Identify which cell holds the provided text, then report its [x, y] central coordinate. 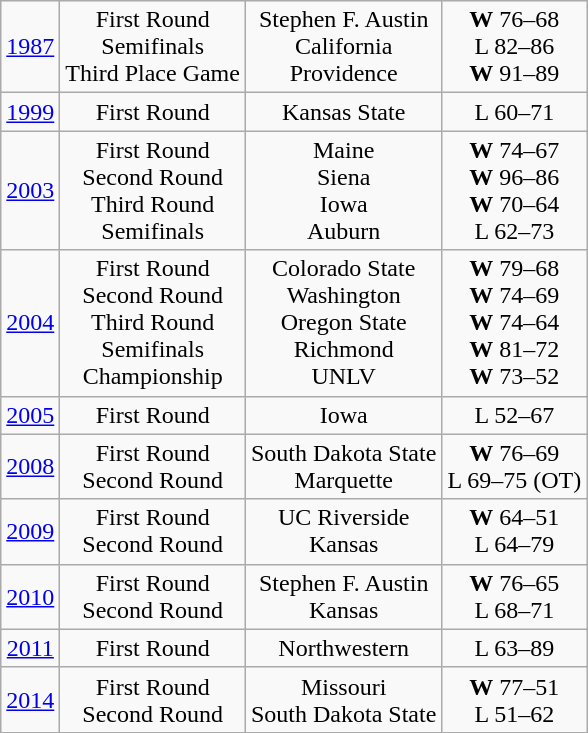
MaineSienaIowaAuburn [343, 190]
Stephen F. Austin Kansas [343, 596]
2008 [30, 466]
W 76–69L 69–75 (OT) [514, 466]
W 74–67 W 96–86W 70–64L 62–73 [514, 190]
2005 [30, 415]
1999 [30, 112]
W 77–51L 51–62 [514, 700]
2004 [30, 323]
Iowa [343, 415]
2009 [30, 532]
First RoundSecond RoundThird RoundSemifinalsChampionship [153, 323]
2003 [30, 190]
UC Riverside Kansas [343, 532]
First RoundSecond RoundThird RoundSemifinals [153, 190]
1987 [30, 47]
South Dakota State Marquette [343, 466]
Missouri South Dakota State [343, 700]
L 63–89 [514, 648]
Colorado State Washington Oregon State Richmond UNLV [343, 323]
Stephen F. Austin California Providence [343, 47]
2010 [30, 596]
W 76–68L 82–86W 91–89 [514, 47]
W 76–65L 68–71 [514, 596]
Northwestern [343, 648]
Kansas State [343, 112]
First RoundSemifinalsThird Place Game [153, 47]
W 64–51L 64–79 [514, 532]
2011 [30, 648]
L 60–71 [514, 112]
2014 [30, 700]
L 52–67 [514, 415]
W 79–68W 74–69W 74–64W 81–72W 73–52 [514, 323]
